Provide the (x, y) coordinate of the cell's center where the given text is located.  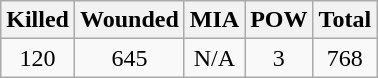
3 (279, 58)
Killed (38, 20)
645 (129, 58)
Wounded (129, 20)
120 (38, 58)
POW (279, 20)
768 (345, 58)
MIA (214, 20)
N/A (214, 58)
Total (345, 20)
